Determine the (x, y) coordinate at the center of the cell enclosing the given text.  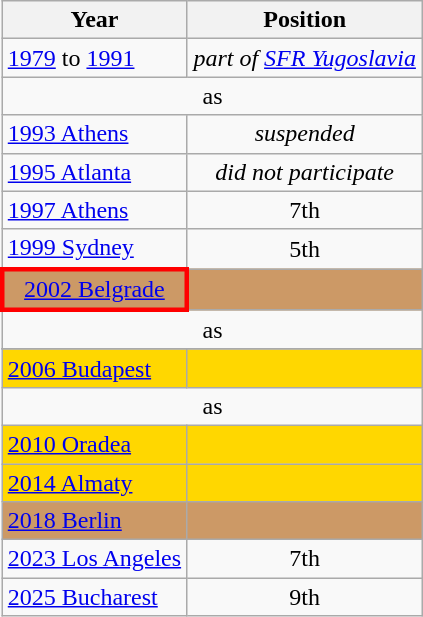
1999 Sydney (94, 249)
2006 Budapest (94, 368)
2025 Bucharest (94, 597)
1979 to 1991 (94, 58)
suspended (305, 134)
9th (305, 597)
1993 Athens (94, 134)
did not participate (305, 172)
5th (305, 249)
2002 Belgrade (94, 290)
2010 Oradea (94, 444)
part of SFR Yugoslavia (305, 58)
Year (94, 20)
1995 Atlanta (94, 172)
2014 Almaty (94, 483)
2023 Los Angeles (94, 559)
2018 Berlin (94, 521)
Position (305, 20)
1997 Athens (94, 210)
